Search for the cell housing the specified text and yield its (x, y) center coordinate. 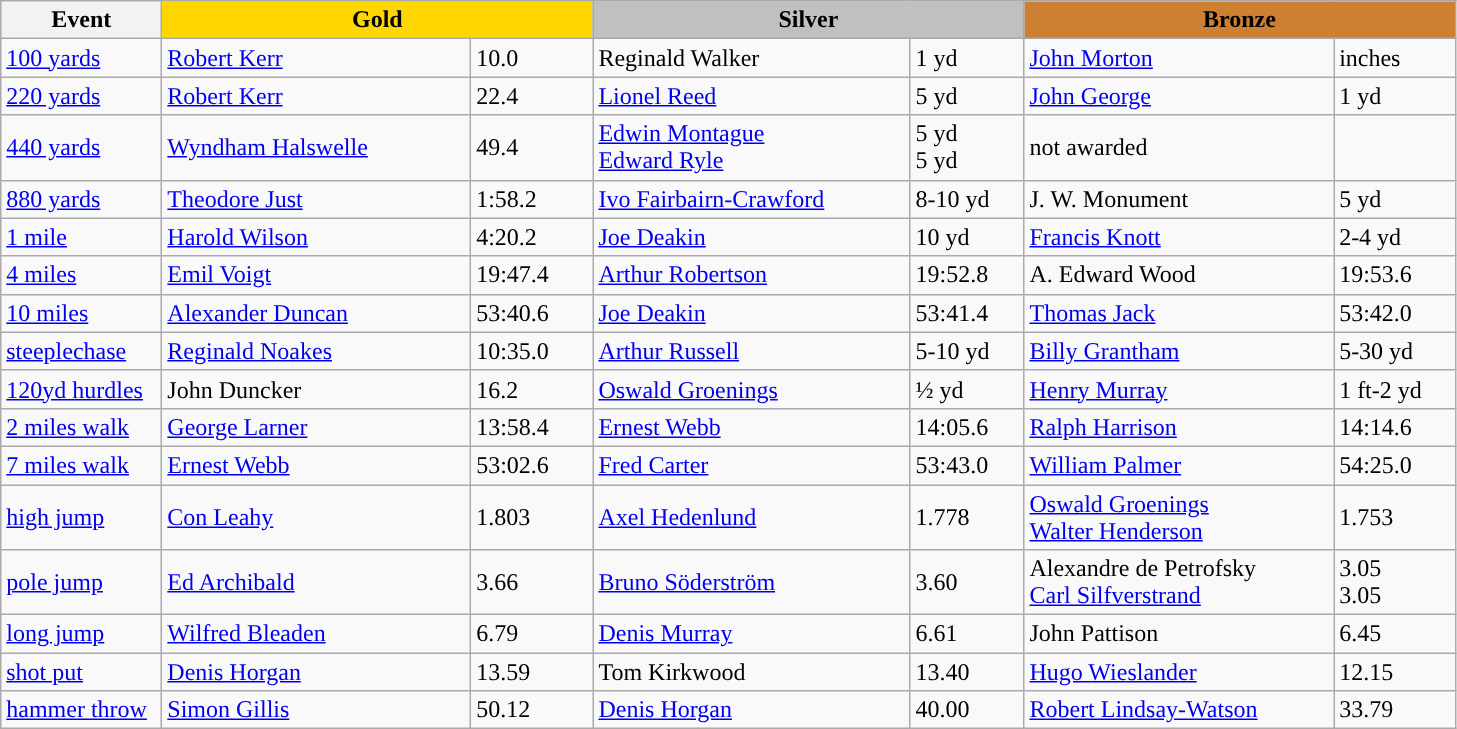
Lionel Reed (752, 96)
10 miles (82, 313)
Edwin MontagueEdward Ryle (752, 148)
Arthur Robertson (752, 275)
Alexander Duncan (316, 313)
Oswald Groenings (752, 389)
1 ft-2 yd (1394, 389)
Emil Voigt (316, 275)
George Larner (316, 427)
Denis Murray (752, 634)
1 mile (82, 237)
Alexandre de Petrofsky Carl Silfverstrand (1179, 582)
6.61 (967, 634)
Wyndham Halswelle (316, 148)
Reginald Walker (752, 58)
Tom Kirkwood (752, 672)
long jump (82, 634)
2-4 yd (1394, 237)
Gold (378, 20)
1:58.2 (532, 199)
3.053.05 (1394, 582)
Oswald GroeningsWalter Henderson (1179, 516)
53:40.6 (532, 313)
Axel Hedenlund (752, 516)
1.753 (1394, 516)
33.79 (1394, 710)
Simon Gillis (316, 710)
10.0 (532, 58)
53:43.0 (967, 465)
5 yd5 yd (967, 148)
53:02.6 (532, 465)
Billy Grantham (1179, 351)
3.66 (532, 582)
A. Edward Wood (1179, 275)
6.45 (1394, 634)
John Morton (1179, 58)
4 miles (82, 275)
120yd hurdles (82, 389)
5-30 yd (1394, 351)
Hugo Wieslander (1179, 672)
Reginald Noakes (316, 351)
steeplechase (82, 351)
Event (82, 20)
1.778 (967, 516)
Ed Archibald (316, 582)
not awarded (1179, 148)
12.15 (1394, 672)
440 yards (82, 148)
John George (1179, 96)
pole jump (82, 582)
19:47.4 (532, 275)
14:14.6 (1394, 427)
13:58.4 (532, 427)
54:25.0 (1394, 465)
19:52.8 (967, 275)
Henry Murray (1179, 389)
Silver (808, 20)
50.12 (532, 710)
William Palmer (1179, 465)
Thomas Jack (1179, 313)
½ yd (967, 389)
19:53.6 (1394, 275)
53:42.0 (1394, 313)
16.2 (532, 389)
1.803 (532, 516)
Wilfred Bleaden (316, 634)
7 miles walk (82, 465)
John Duncker (316, 389)
53:41.4 (967, 313)
40.00 (967, 710)
13.59 (532, 672)
Bronze (1240, 20)
49.4 (532, 148)
880 yards (82, 199)
3.60 (967, 582)
8-10 yd (967, 199)
J. W. Monument (1179, 199)
shot put (82, 672)
14:05.6 (967, 427)
13.40 (967, 672)
Arthur Russell (752, 351)
6.79 (532, 634)
Ivo Fairbairn-Crawford (752, 199)
Theodore Just (316, 199)
Harold Wilson (316, 237)
Con Leahy (316, 516)
Fred Carter (752, 465)
John Pattison (1179, 634)
Bruno Söderström (752, 582)
inches (1394, 58)
10 yd (967, 237)
Ralph Harrison (1179, 427)
Francis Knott (1179, 237)
22.4 (532, 96)
10:35.0 (532, 351)
Robert Lindsay-Watson (1179, 710)
hammer throw (82, 710)
2 miles walk (82, 427)
100 yards (82, 58)
4:20.2 (532, 237)
high jump (82, 516)
220 yards (82, 96)
5-10 yd (967, 351)
